Output the (X, Y) coordinate of the center of the cell containing the given text.  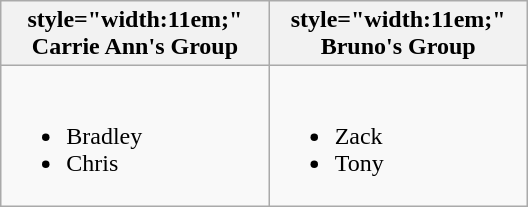
BradleyChris (135, 136)
style="width:11em;" Bruno's Group (398, 34)
ZackTony (398, 136)
style="width:11em;" Carrie Ann's Group (135, 34)
